Return the [x, y] coordinate for the center point of the cell that contains the specified text.  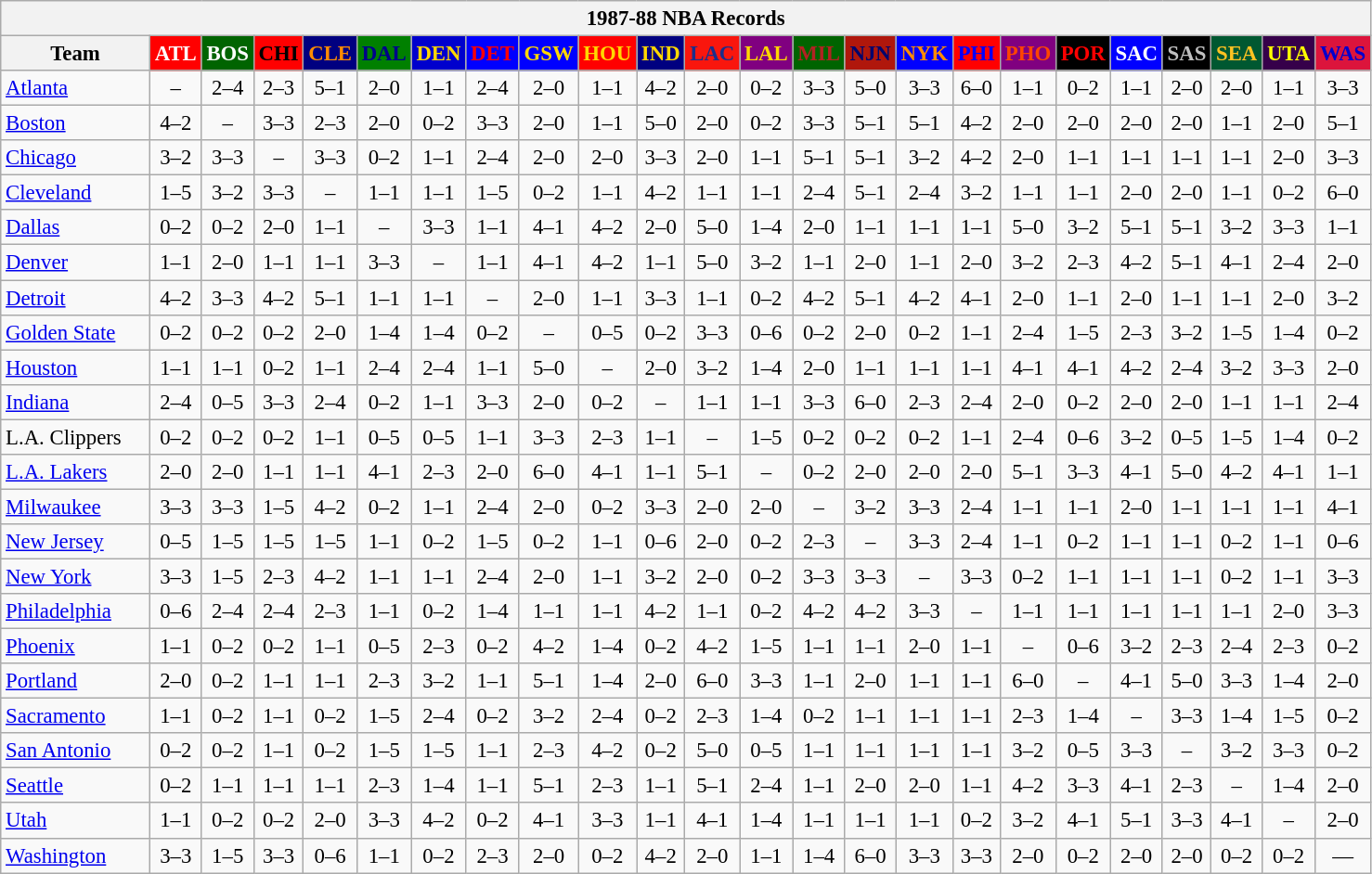
PHO [1028, 54]
ATL [175, 54]
POR [1082, 54]
NYK [925, 54]
DEN [438, 54]
Sacramento [76, 716]
CLE [330, 54]
L.A. Lakers [76, 472]
IND [661, 54]
Washington [76, 855]
SEA [1236, 54]
Atlanta [76, 88]
DET [492, 54]
Utah [76, 821]
Team [76, 54]
Chicago [76, 158]
HOU [607, 54]
Cleveland [76, 193]
Philadelphia [76, 611]
Dallas [76, 227]
1987-88 NBA Records [686, 19]
GSW [549, 54]
Detroit [76, 298]
Phoenix [76, 647]
CHI [278, 54]
Portland [76, 681]
LAL [767, 54]
UTA [1288, 54]
MIL [819, 54]
Indiana [76, 402]
New York [76, 576]
Denver [76, 263]
Golden State [76, 332]
WAS [1343, 54]
Milwaukee [76, 507]
LAC [713, 54]
SAC [1136, 54]
NJN [871, 54]
Houston [76, 367]
SAS [1186, 54]
DAL [384, 54]
L.A. Clippers [76, 437]
Boston [76, 123]
— [1343, 855]
BOS [227, 54]
New Jersey [76, 542]
PHI [977, 54]
San Antonio [76, 751]
Seattle [76, 786]
